Detect which cell encompasses the target text, then output its [X, Y] center coordinate. 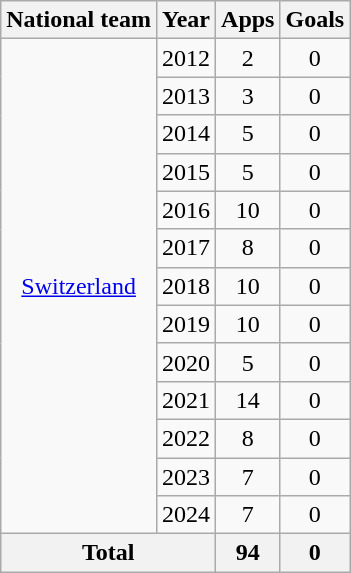
Year [186, 20]
3 [248, 96]
Goals [315, 20]
2023 [186, 477]
Apps [248, 20]
2012 [186, 58]
2017 [186, 248]
2013 [186, 96]
2019 [186, 324]
2015 [186, 172]
94 [248, 553]
2018 [186, 286]
2024 [186, 515]
2 [248, 58]
2021 [186, 400]
2014 [186, 134]
2016 [186, 210]
14 [248, 400]
2022 [186, 438]
Total [108, 553]
2020 [186, 362]
Switzerland [79, 286]
National team [79, 20]
